Identify which cell holds the provided text, then report its (X, Y) central coordinate. 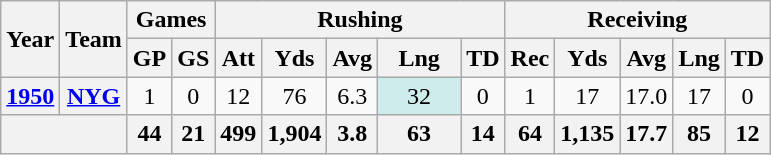
GS (194, 58)
17.7 (646, 134)
21 (194, 134)
3.8 (352, 134)
63 (420, 134)
85 (699, 134)
17.0 (646, 96)
1,135 (588, 134)
76 (294, 96)
1,904 (294, 134)
Rushing (360, 20)
Rec (530, 58)
Year (30, 39)
64 (530, 134)
GP (149, 58)
NYG (94, 96)
Games (170, 20)
32 (420, 96)
Receiving (638, 20)
14 (483, 134)
Team (94, 39)
6.3 (352, 96)
499 (238, 134)
1950 (30, 96)
44 (149, 134)
Att (238, 58)
